Find where the given text appears and provide that cell's center as [x, y] coordinate. 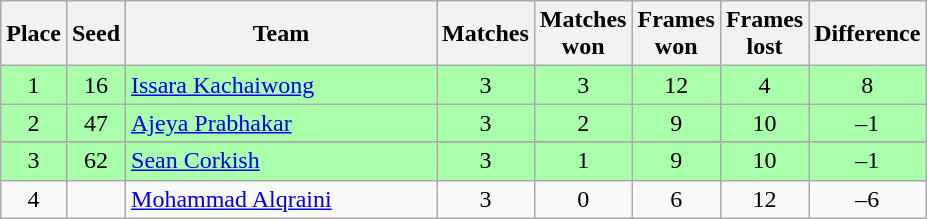
Issara Kachaiwong [282, 85]
Ajeya Prabhakar [282, 123]
Frames won [676, 34]
0 [583, 199]
Seed [96, 34]
16 [96, 85]
Matches won [583, 34]
62 [96, 161]
Frames lost [764, 34]
Matches [486, 34]
Sean Corkish [282, 161]
Mohammad Alqraini [282, 199]
8 [868, 85]
47 [96, 123]
6 [676, 199]
–6 [868, 199]
Team [282, 34]
Place [34, 34]
Difference [868, 34]
